Output the (x, y) coordinate of the center of the cell containing the given text.  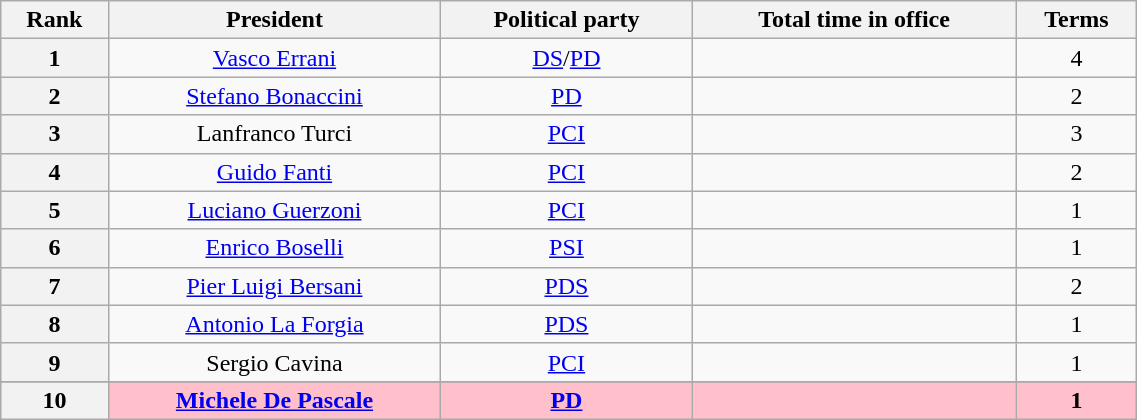
DS/PD (566, 58)
Stefano Bonaccini (274, 96)
Political party (566, 20)
PSI (566, 248)
Guido Fanti (274, 172)
Terms (1076, 20)
Sergio Cavina (274, 362)
Antonio La Forgia (274, 324)
Pier Luigi Bersani (274, 286)
10 (54, 400)
5 (54, 210)
Lanfranco Turci (274, 134)
9 (54, 362)
6 (54, 248)
Vasco Errani (274, 58)
Rank (54, 20)
Enrico Boselli (274, 248)
Total time in office (854, 20)
7 (54, 286)
Luciano Guerzoni (274, 210)
President (274, 20)
8 (54, 324)
Michele De Pascale (274, 400)
